Search for the cell housing the specified text and yield its (X, Y) center coordinate. 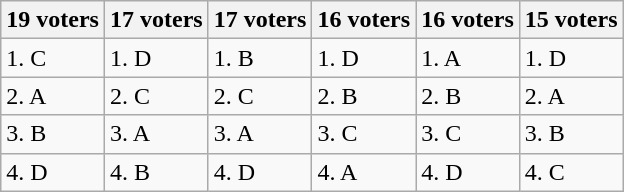
19 voters (53, 20)
1. C (53, 58)
15 voters (571, 20)
4. B (156, 172)
4. C (571, 172)
1. A (468, 58)
4. A (364, 172)
1. B (260, 58)
